Pinpoint the cell where the given text exists, returning its [X, Y] midpoint coordinate. 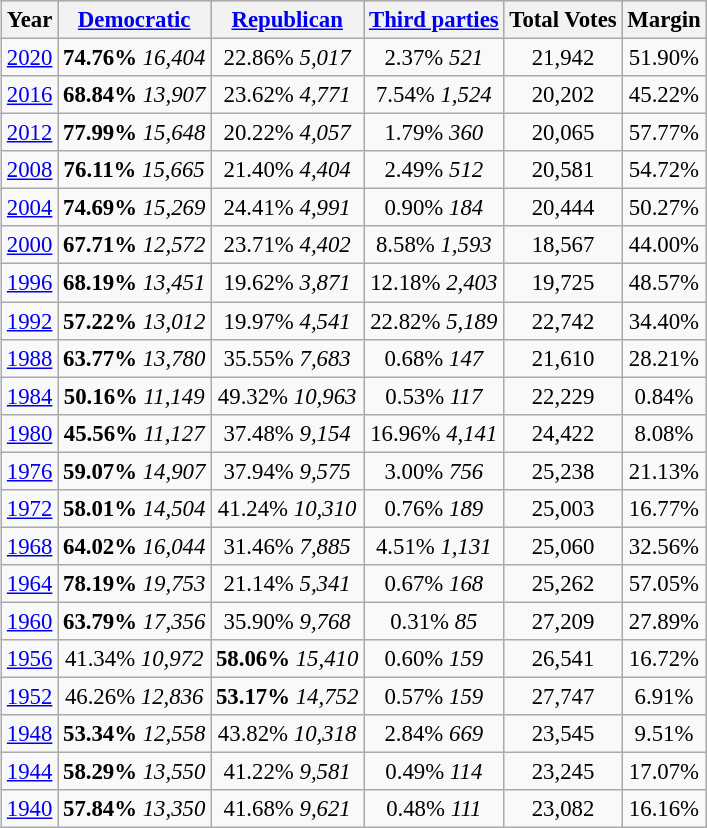
22.82% 5,189 [434, 321]
24.41% 4,991 [288, 208]
34.40% [664, 321]
54.72% [664, 170]
2012 [30, 133]
68.19% 13,451 [134, 283]
1996 [30, 283]
1948 [30, 734]
23,082 [563, 809]
1976 [30, 471]
1984 [30, 396]
6.91% [664, 697]
21,942 [563, 58]
67.71% 12,572 [134, 245]
16.16% [664, 809]
3.00% 756 [434, 471]
78.19% 19,753 [134, 584]
20,444 [563, 208]
19.97% 4,541 [288, 321]
27.89% [664, 621]
2.37% 521 [434, 58]
19,725 [563, 283]
23.71% 4,402 [288, 245]
1940 [30, 809]
1960 [30, 621]
1956 [30, 659]
20,581 [563, 170]
1952 [30, 697]
Margin [664, 20]
51.90% [664, 58]
32.56% [664, 546]
17.07% [664, 772]
57.22% 13,012 [134, 321]
12.18% 2,403 [434, 283]
58.29% 13,550 [134, 772]
46.26% 12,836 [134, 697]
Democratic [134, 20]
1.79% 360 [434, 133]
35.55% 7,683 [288, 358]
25,060 [563, 546]
53.17% 14,752 [288, 697]
58.06% 15,410 [288, 659]
76.11% 15,665 [134, 170]
1972 [30, 509]
41.22% 9,581 [288, 772]
50.16% 11,149 [134, 396]
Year [30, 20]
26,541 [563, 659]
45.56% 11,127 [134, 433]
35.90% 9,768 [288, 621]
2.49% 512 [434, 170]
45.22% [664, 95]
19.62% 3,871 [288, 283]
2016 [30, 95]
2008 [30, 170]
21.40% 4,404 [288, 170]
24,422 [563, 433]
25,238 [563, 471]
20,202 [563, 95]
20.22% 4,057 [288, 133]
57.77% [664, 133]
74.69% 15,269 [134, 208]
41.24% 10,310 [288, 509]
8.08% [664, 433]
63.79% 17,356 [134, 621]
22,229 [563, 396]
22.86% 5,017 [288, 58]
37.94% 9,575 [288, 471]
8.58% 1,593 [434, 245]
64.02% 16,044 [134, 546]
2000 [30, 245]
7.54% 1,524 [434, 95]
16.77% [664, 509]
57.05% [664, 584]
1992 [30, 321]
53.34% 12,558 [134, 734]
49.32% 10,963 [288, 396]
Republican [288, 20]
1988 [30, 358]
0.48% 111 [434, 809]
2004 [30, 208]
0.84% [664, 396]
28.21% [664, 358]
0.76% 189 [434, 509]
50.27% [664, 208]
48.57% [664, 283]
23,545 [563, 734]
0.68% 147 [434, 358]
43.82% 10,318 [288, 734]
63.77% 13,780 [134, 358]
0.67% 168 [434, 584]
74.76% 16,404 [134, 58]
31.46% 7,885 [288, 546]
1964 [30, 584]
1980 [30, 433]
21.14% 5,341 [288, 584]
57.84% 13,350 [134, 809]
1968 [30, 546]
18,567 [563, 245]
21,610 [563, 358]
37.48% 9,154 [288, 433]
0.53% 117 [434, 396]
58.01% 14,504 [134, 509]
68.84% 13,907 [134, 95]
0.49% 114 [434, 772]
77.99% 15,648 [134, 133]
16.96% 4,141 [434, 433]
Third parties [434, 20]
2.84% 669 [434, 734]
0.90% 184 [434, 208]
25,262 [563, 584]
20,065 [563, 133]
23,245 [563, 772]
44.00% [664, 245]
22,742 [563, 321]
41.68% 9,621 [288, 809]
25,003 [563, 509]
0.31% 85 [434, 621]
21.13% [664, 471]
Total Votes [563, 20]
41.34% 10,972 [134, 659]
2020 [30, 58]
27,209 [563, 621]
27,747 [563, 697]
1944 [30, 772]
16.72% [664, 659]
23.62% 4,771 [288, 95]
59.07% 14,907 [134, 471]
4.51% 1,131 [434, 546]
9.51% [664, 734]
0.57% 159 [434, 697]
0.60% 159 [434, 659]
